Return the [x, y] coordinate for the center point of the cell that contains the specified text.  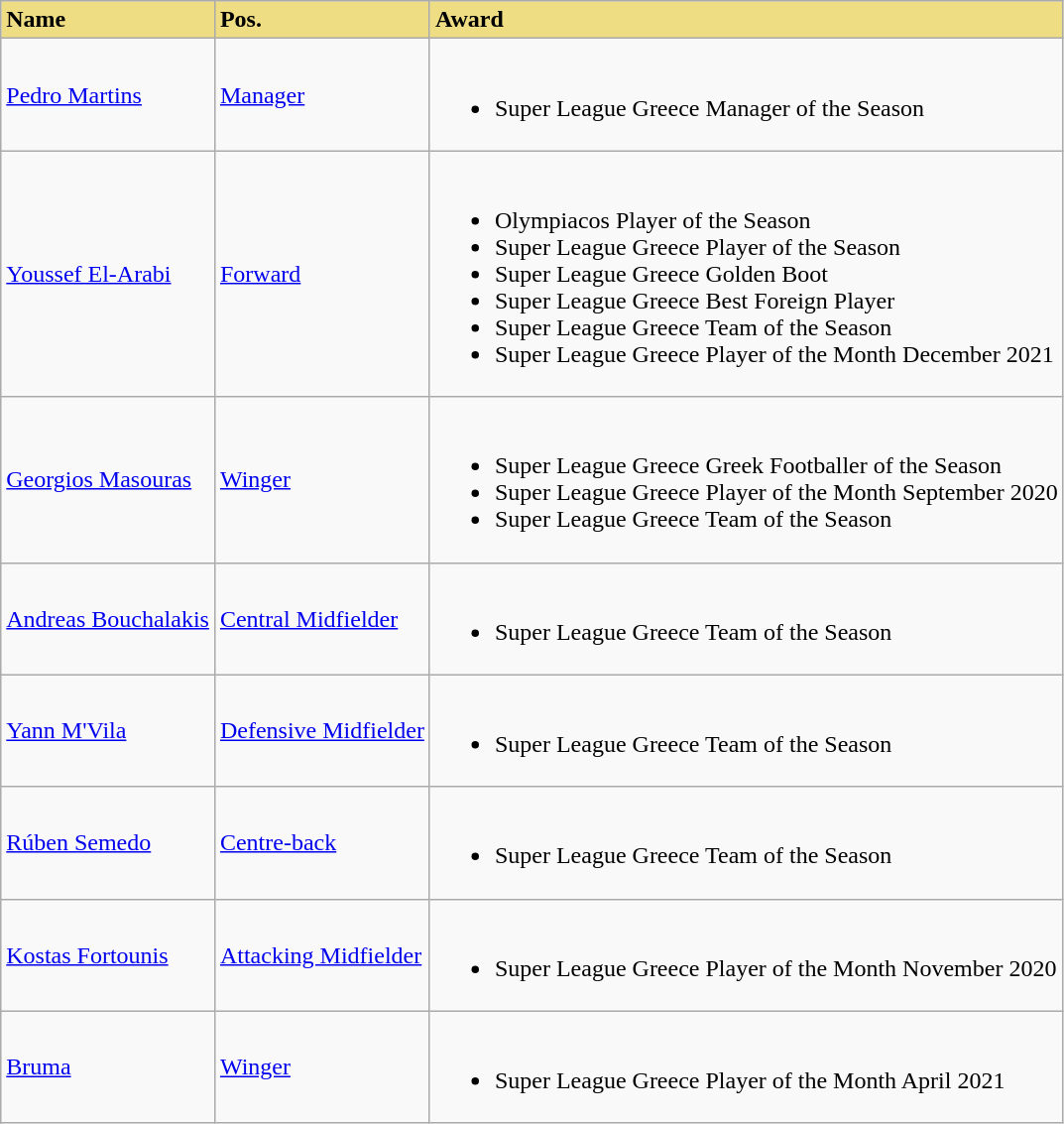
Forward [321, 274]
Award [746, 20]
Bruma [108, 1067]
Super League Greece Manager of the Season [746, 95]
Youssef El-Arabi [108, 274]
Name [108, 20]
Yann M'Vila [108, 730]
Super League Greece Player of the Month November 2020 [746, 954]
Super League Greece Player of the Month April 2021 [746, 1067]
Kostas Fortounis [108, 954]
Rúben Semedo [108, 843]
Georgios Masouras [108, 480]
Manager [321, 95]
Defensive Midfielder [321, 730]
Attacking Midfielder [321, 954]
Centre-back [321, 843]
Andreas Bouchalakis [108, 619]
Pedro Martins [108, 95]
Central Midfielder [321, 619]
Super League Greece Greek Footballer of the SeasonSuper League Greece Player of the Month September 2020Super League Greece Team of the Season [746, 480]
Pos. [321, 20]
